Pinpoint the cell where the given text exists, returning its [x, y] midpoint coordinate. 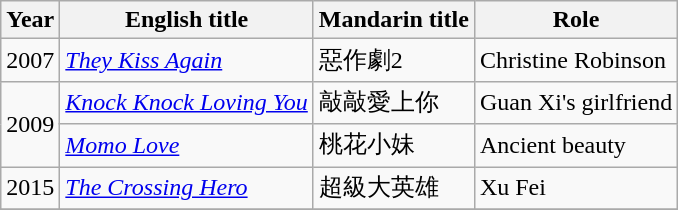
超級大英雄 [394, 188]
English title [187, 20]
Role [576, 20]
The Crossing Hero [187, 188]
Knock Knock Loving You [187, 102]
Momo Love [187, 146]
2009 [30, 124]
Christine Robinson [576, 60]
Ancient beauty [576, 146]
2007 [30, 60]
They Kiss Again [187, 60]
Xu Fei [576, 188]
惡作劇2 [394, 60]
桃花小妹 [394, 146]
Year [30, 20]
Guan Xi's girlfriend [576, 102]
Mandarin title [394, 20]
敲敲愛上你 [394, 102]
2015 [30, 188]
